Capture the cell that displays the provided text and extract its [x, y] central coordinate. 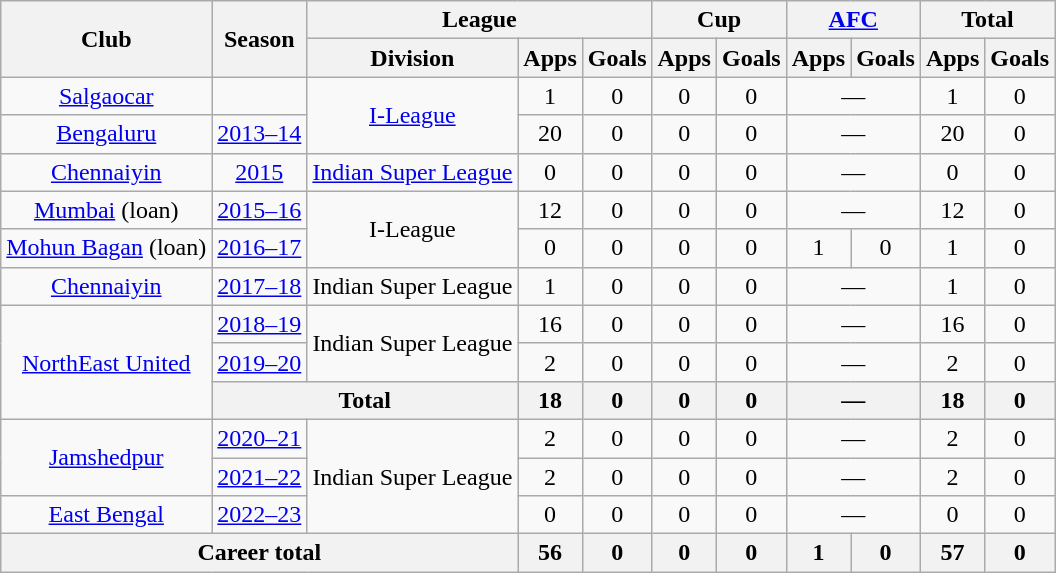
Jamshedpur [106, 457]
2017–18 [260, 286]
2022–23 [260, 515]
56 [550, 553]
Club [106, 39]
2015 [260, 172]
2015–16 [260, 210]
Salgaocar [106, 96]
Bengaluru [106, 134]
Career total [260, 553]
57 [952, 553]
Division [412, 58]
League [480, 20]
Season [260, 39]
2020–21 [260, 438]
East Bengal [106, 515]
Mumbai (loan) [106, 210]
2016–17 [260, 248]
AFC [853, 20]
2019–20 [260, 362]
2013–14 [260, 134]
Mohun Bagan (loan) [106, 248]
NorthEast United [106, 362]
2021–22 [260, 477]
2018–19 [260, 324]
Cup [719, 20]
